Find where the given text appears and provide that cell's center as [X, Y] coordinate. 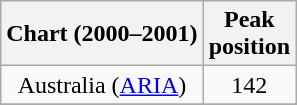
Chart (2000–2001) [102, 34]
Peakposition [249, 34]
Australia (ARIA) [102, 85]
142 [249, 85]
